Determine the [x, y] coordinate at the center of the cell enclosing the given text.  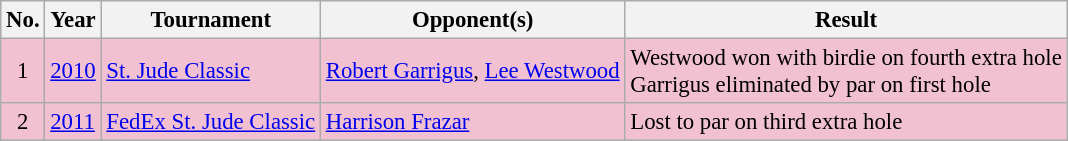
Lost to par on third extra hole [846, 122]
Year [73, 20]
Harrison Frazar [472, 122]
1 [23, 72]
2 [23, 122]
St. Jude Classic [210, 72]
2010 [73, 72]
No. [23, 20]
Opponent(s) [472, 20]
Robert Garrigus, Lee Westwood [472, 72]
Result [846, 20]
2011 [73, 122]
Westwood won with birdie on fourth extra holeGarrigus eliminated by par on first hole [846, 72]
FedEx St. Jude Classic [210, 122]
Tournament [210, 20]
